Identify which cell holds the provided text, then report its [X, Y] central coordinate. 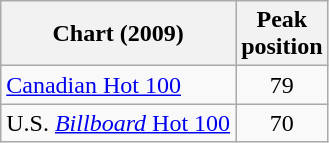
Chart (2009) [118, 34]
U.S. Billboard Hot 100 [118, 123]
79 [282, 85]
Canadian Hot 100 [118, 85]
Peakposition [282, 34]
70 [282, 123]
